Return [x, y] of the center of cell containing provided text 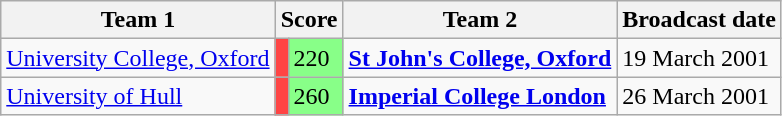
Broadcast date [700, 20]
St John's College, Oxford [480, 58]
220 [316, 58]
University College, Oxford [138, 58]
Team 2 [480, 20]
26 March 2001 [700, 96]
260 [316, 96]
Score [309, 20]
Imperial College London [480, 96]
University of Hull [138, 96]
19 March 2001 [700, 58]
Team 1 [138, 20]
